Identify which cell holds the provided text, then report its (X, Y) central coordinate. 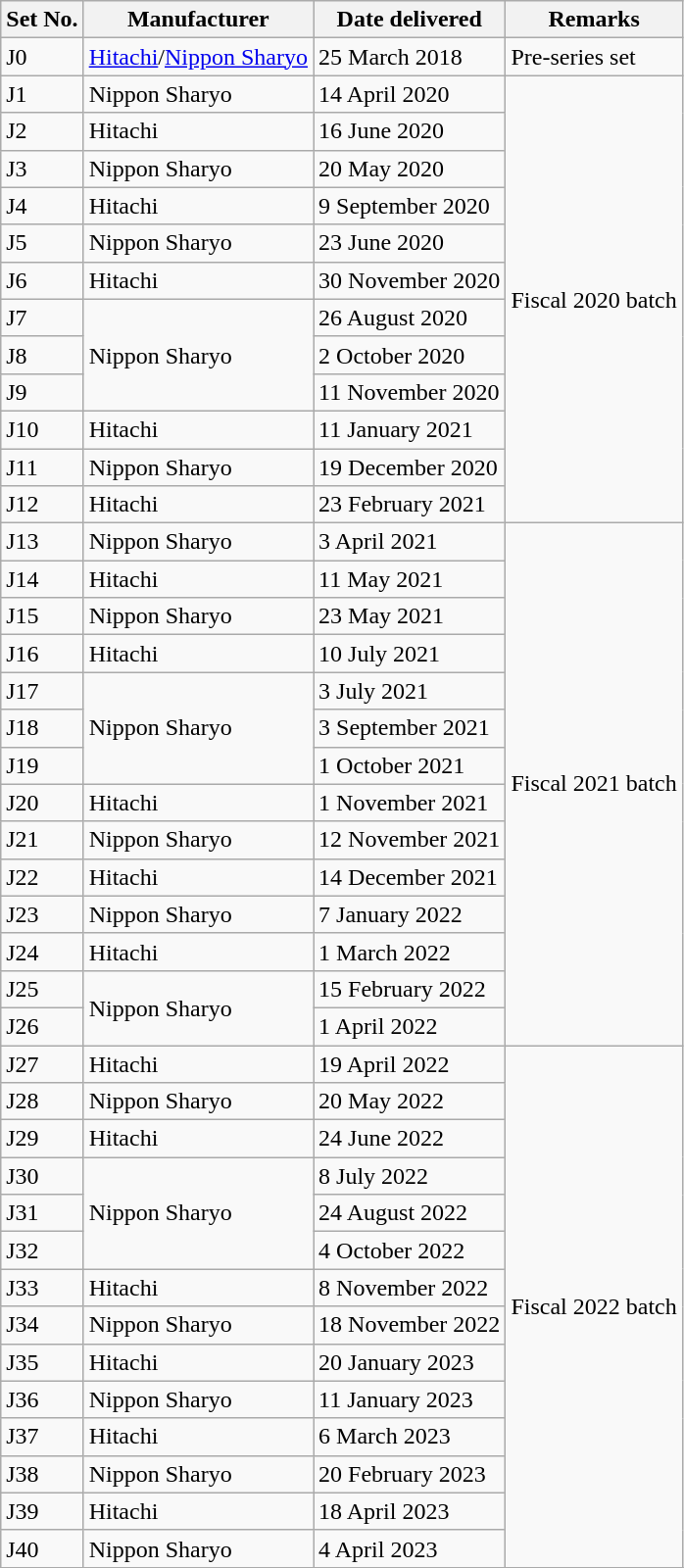
1 April 2022 (410, 1026)
J32 (42, 1250)
J36 (42, 1399)
19 April 2022 (410, 1063)
14 April 2020 (410, 94)
J35 (42, 1362)
2 October 2020 (410, 355)
J16 (42, 654)
J14 (42, 579)
J6 (42, 280)
J13 (42, 542)
4 April 2023 (410, 1548)
J15 (42, 616)
Hitachi/Nippon Sharyo (198, 57)
Remarks (594, 20)
23 May 2021 (410, 616)
20 January 2023 (410, 1362)
23 June 2020 (410, 243)
J19 (42, 765)
J33 (42, 1288)
12 November 2021 (410, 840)
18 April 2023 (410, 1511)
J2 (42, 131)
Manufacturer (198, 20)
11 January 2021 (410, 429)
24 August 2022 (410, 1213)
J21 (42, 840)
Fiscal 2020 batch (594, 300)
Pre-series set (594, 57)
23 February 2021 (410, 505)
J7 (42, 318)
J26 (42, 1026)
J23 (42, 914)
15 February 2022 (410, 989)
J8 (42, 355)
J0 (42, 57)
14 December 2021 (410, 877)
J9 (42, 392)
18 November 2022 (410, 1325)
J20 (42, 803)
26 August 2020 (410, 318)
1 November 2021 (410, 803)
J37 (42, 1437)
11 January 2023 (410, 1399)
20 May 2022 (410, 1102)
J31 (42, 1213)
24 June 2022 (410, 1139)
Date delivered (410, 20)
20 May 2020 (410, 169)
Set No. (42, 20)
1 March 2022 (410, 952)
J4 (42, 206)
4 October 2022 (410, 1250)
J27 (42, 1063)
19 December 2020 (410, 467)
Fiscal 2021 batch (594, 784)
6 March 2023 (410, 1437)
J39 (42, 1511)
11 May 2021 (410, 579)
J22 (42, 877)
J10 (42, 429)
8 November 2022 (410, 1288)
J34 (42, 1325)
J12 (42, 505)
J18 (42, 728)
25 March 2018 (410, 57)
30 November 2020 (410, 280)
J11 (42, 467)
10 July 2021 (410, 654)
J5 (42, 243)
9 September 2020 (410, 206)
3 July 2021 (410, 691)
J38 (42, 1474)
7 January 2022 (410, 914)
J28 (42, 1102)
3 April 2021 (410, 542)
J3 (42, 169)
20 February 2023 (410, 1474)
J17 (42, 691)
J24 (42, 952)
11 November 2020 (410, 392)
J30 (42, 1176)
1 October 2021 (410, 765)
8 July 2022 (410, 1176)
J25 (42, 989)
J29 (42, 1139)
16 June 2020 (410, 131)
Fiscal 2022 batch (594, 1305)
3 September 2021 (410, 728)
J1 (42, 94)
J40 (42, 1548)
